Search for the cell housing the specified text and yield its [x, y] center coordinate. 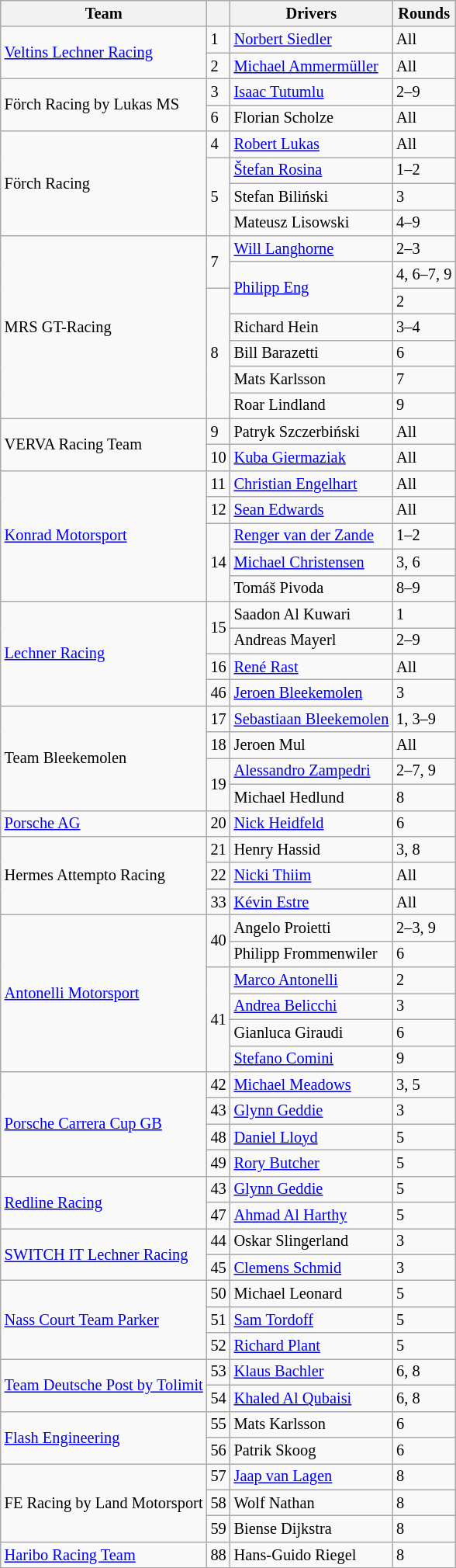
Antonelli Motorsport [104, 993]
4 [219, 144]
58 [219, 1503]
VERVA Racing Team [104, 444]
Hermes Attempto Racing [104, 876]
17 [219, 719]
42 [219, 1084]
Robert Lukas [312, 144]
52 [219, 1346]
Philipp Frommenwiler [312, 954]
Bill Barazetti [312, 353]
Henry Hassid [312, 849]
Will Langhorne [312, 248]
Patrik Skoog [312, 1450]
Porsche AG [104, 824]
Team Bleekemolen [104, 758]
Michael Christensen [312, 562]
Kévin Estre [312, 902]
Michael Leonard [312, 1294]
Štefan Rosina [312, 170]
Lechner Racing [104, 654]
51 [219, 1320]
Michael Meadows [312, 1084]
Rory Butcher [312, 1163]
Jeroen Bleekemolen [312, 692]
11 [219, 484]
Klaus Bachler [312, 1372]
Kuba Giermaziak [312, 457]
Sam Tordoff [312, 1320]
15 [219, 627]
40 [219, 941]
16 [219, 667]
Förch Racing by Lukas MS [104, 104]
1, 3–9 [423, 719]
46 [219, 692]
33 [219, 902]
19 [219, 784]
Richard Hein [312, 327]
Tomáš Pivoda [312, 588]
Nicki Thiim [312, 876]
Haribo Racing Team [104, 1555]
Philipp Eng [312, 287]
Team [104, 13]
21 [219, 849]
3, 5 [423, 1084]
Florian Scholze [312, 118]
Ahmad Al Harthy [312, 1216]
8–9 [423, 588]
Andreas Mayerl [312, 640]
55 [219, 1424]
22 [219, 876]
2–3, 9 [423, 928]
54 [219, 1398]
Förch Racing [104, 183]
Richard Plant [312, 1346]
Redline Racing [104, 1202]
Wolf Nathan [312, 1503]
47 [219, 1216]
50 [219, 1294]
Saadon Al Kuwari [312, 614]
Michael Hedlund [312, 797]
Jaap van Lagen [312, 1476]
Christian Engelhart [312, 484]
Drivers [312, 13]
Veltins Lechner Racing [104, 53]
René Rast [312, 667]
Michael Ammermüller [312, 66]
Konrad Motorsport [104, 536]
88 [219, 1555]
56 [219, 1450]
Sebastiaan Bleekemolen [312, 719]
48 [219, 1137]
Roar Lindland [312, 405]
3, 8 [423, 849]
Khaled Al Qubaisi [312, 1398]
Norbert Siedler [312, 40]
45 [219, 1268]
53 [219, 1372]
Jeroen Mul [312, 745]
MRS GT-Racing [104, 327]
Gianluca Giraudi [312, 1032]
10 [219, 457]
Nass Court Team Parker [104, 1320]
Rounds [423, 13]
Flash Engineering [104, 1438]
Daniel Lloyd [312, 1137]
4–9 [423, 223]
3–4 [423, 327]
4, 6–7, 9 [423, 275]
20 [219, 824]
2–3 [423, 248]
2–7, 9 [423, 771]
Porsche Carrera Cup GB [104, 1124]
Nick Heidfeld [312, 824]
14 [219, 562]
41 [219, 1020]
49 [219, 1163]
Patryk Szczerbiński [312, 432]
Alessandro Zampedri [312, 771]
Mateusz Lisowski [312, 223]
Biense Dijkstra [312, 1528]
Stefano Comini [312, 1059]
Team Deutsche Post by Tolimit [104, 1385]
59 [219, 1528]
Hans-Guido Riegel [312, 1555]
Clemens Schmid [312, 1268]
Isaac Tutumlu [312, 92]
12 [219, 510]
44 [219, 1241]
Sean Edwards [312, 510]
Angelo Proietti [312, 928]
57 [219, 1476]
Marco Antonelli [312, 980]
FE Racing by Land Motorsport [104, 1503]
Oskar Slingerland [312, 1241]
Renger van der Zande [312, 536]
Andrea Belicchi [312, 1006]
18 [219, 745]
SWITCH IT Lechner Racing [104, 1254]
Stefan Biliński [312, 196]
3, 6 [423, 562]
